Extract the (x, y) coordinate from the center of the cell holding the provided text.  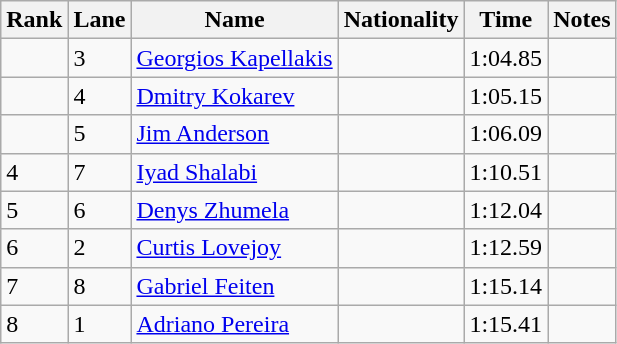
1:04.85 (506, 58)
1:15.14 (506, 286)
Name (234, 20)
2 (100, 248)
Notes (582, 20)
Rank (34, 20)
1:06.09 (506, 134)
Nationality (401, 20)
Jim Anderson (234, 134)
Denys Zhumela (234, 210)
3 (100, 58)
Gabriel Feiten (234, 286)
Lane (100, 20)
Adriano Pereira (234, 324)
Curtis Lovejoy (234, 248)
1 (100, 324)
1:05.15 (506, 96)
1:15.41 (506, 324)
Iyad Shalabi (234, 172)
Time (506, 20)
Georgios Kapellakis (234, 58)
1:10.51 (506, 172)
1:12.04 (506, 210)
1:12.59 (506, 248)
Dmitry Kokarev (234, 96)
